Identify which cell holds the provided text, then report its (x, y) central coordinate. 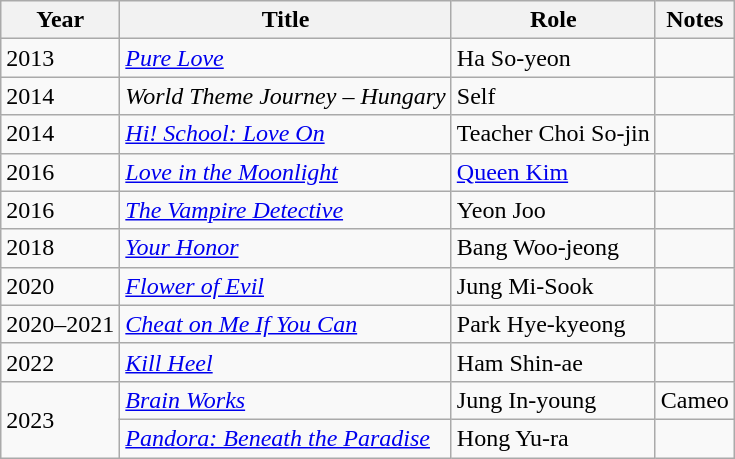
Title (286, 20)
Jung In-young (553, 400)
Flower of Evil (286, 286)
Pure Love (286, 58)
Brain Works (286, 400)
The Vampire Detective (286, 210)
Notes (694, 20)
Cameo (694, 400)
Yeon Joo (553, 210)
2020–2021 (60, 324)
World Theme Journey – Hungary (286, 96)
Self (553, 96)
Hong Yu-ra (553, 438)
Pandora: Beneath the Paradise (286, 438)
Park Hye-kyeong (553, 324)
Your Honor (286, 248)
2013 (60, 58)
Teacher Choi So-jin (553, 134)
Cheat on Me If You Can (286, 324)
Hi! School: Love On (286, 134)
Ha So-yeon (553, 58)
Ham Shin-ae (553, 362)
2022 (60, 362)
Jung Mi-Sook (553, 286)
2020 (60, 286)
2018 (60, 248)
Kill Heel (286, 362)
Year (60, 20)
Bang Woo-jeong (553, 248)
2023 (60, 419)
Queen Kim (553, 172)
Love in the Moonlight (286, 172)
Role (553, 20)
